Extract the [X, Y] coordinate from the center of the cell holding the provided text.  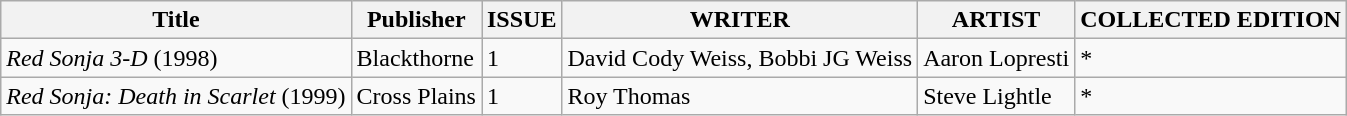
Cross Plains [416, 96]
Publisher [416, 20]
Red Sonja 3-D (1998) [176, 58]
WRITER [740, 20]
Title [176, 20]
Roy Thomas [740, 96]
COLLECTED EDITION [1211, 20]
David Cody Weiss, Bobbi JG Weiss [740, 58]
ISSUE [522, 20]
Steve Lightle [996, 96]
Red Sonja: Death in Scarlet (1999) [176, 96]
ARTIST [996, 20]
Blackthorne [416, 58]
Aaron Lopresti [996, 58]
